From the cell containing the given text, extract its center point as (X, Y) coordinate. 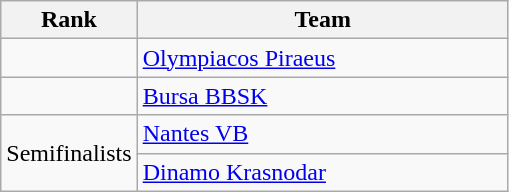
Olympiacos Piraeus (322, 58)
Nantes VB (322, 134)
Rank (69, 20)
Bursa BBSK (322, 96)
Dinamo Krasnodar (322, 172)
Team (322, 20)
Semifinalists (69, 153)
